Scan for the cell matching the given text and deliver its [X, Y] coordinate at center. 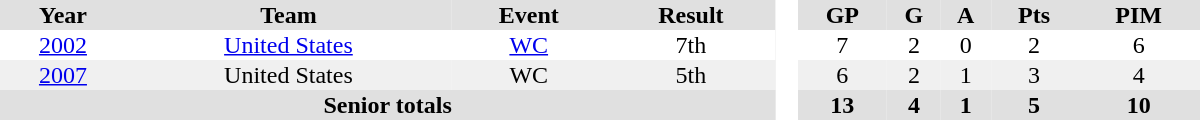
7 [842, 45]
2002 [63, 45]
Senior totals [388, 105]
10 [1138, 105]
PIM [1138, 15]
13 [842, 105]
A [966, 15]
Pts [1034, 15]
Result [692, 15]
3 [1034, 75]
7th [692, 45]
Year [63, 15]
0 [966, 45]
GP [842, 15]
G [914, 15]
Team [288, 15]
Event [529, 15]
5th [692, 75]
5 [1034, 105]
2007 [63, 75]
